Identify which cell holds the provided text, then report its (x, y) central coordinate. 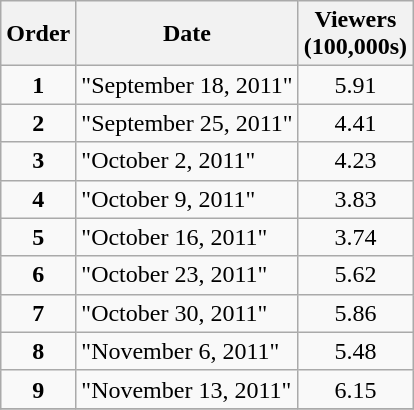
1 (38, 85)
Viewers(100,000s) (355, 34)
"October 23, 2011" (187, 275)
Date (187, 34)
"November 6, 2011" (187, 351)
8 (38, 351)
4.23 (355, 161)
5.91 (355, 85)
4 (38, 199)
6 (38, 275)
2 (38, 123)
3.83 (355, 199)
5.48 (355, 351)
3.74 (355, 237)
"October 16, 2011" (187, 237)
"September 18, 2011" (187, 85)
5.86 (355, 313)
"November 13, 2011" (187, 389)
3 (38, 161)
5.62 (355, 275)
6.15 (355, 389)
9 (38, 389)
Order (38, 34)
"October 30, 2011" (187, 313)
5 (38, 237)
"September 25, 2011" (187, 123)
"October 9, 2011" (187, 199)
4.41 (355, 123)
7 (38, 313)
"October 2, 2011" (187, 161)
